Locate the cell with the specified text and output its [X, Y] center coordinate. 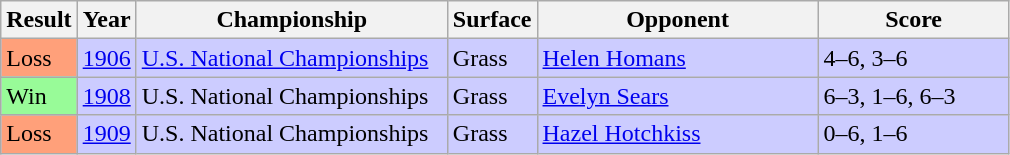
1909 [106, 134]
Result [39, 20]
Year [106, 20]
Evelyn Sears [678, 96]
Score [914, 20]
Opponent [678, 20]
1908 [106, 96]
Helen Homans [678, 58]
Championship [292, 20]
6–3, 1–6, 6–3 [914, 96]
Win [39, 96]
Hazel Hotchkiss [678, 134]
Surface [492, 20]
0–6, 1–6 [914, 134]
4–6, 3–6 [914, 58]
1906 [106, 58]
